Locate the cell with the specified text and output its (X, Y) center coordinate. 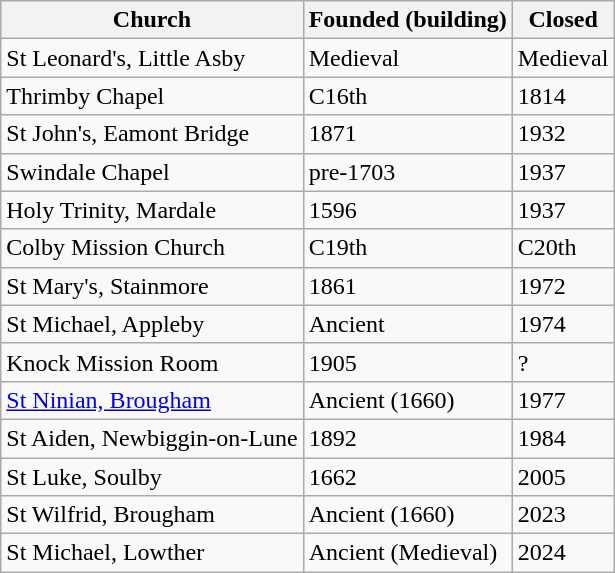
St Michael, Lowther (152, 553)
Knock Mission Room (152, 362)
1972 (563, 286)
C16th (408, 96)
St Aiden, Newbiggin-on-Lune (152, 438)
1662 (408, 477)
Church (152, 20)
pre-1703 (408, 172)
St Mary's, Stainmore (152, 286)
Swindale Chapel (152, 172)
2024 (563, 553)
1977 (563, 400)
1814 (563, 96)
St Wilfrid, Brougham (152, 515)
Closed (563, 20)
? (563, 362)
1974 (563, 324)
1892 (408, 438)
1596 (408, 210)
Founded (building) (408, 20)
1861 (408, 286)
Ancient (Medieval) (408, 553)
1984 (563, 438)
1871 (408, 134)
St Michael, Appleby (152, 324)
Thrimby Chapel (152, 96)
1905 (408, 362)
St Luke, Soulby (152, 477)
2023 (563, 515)
Ancient (408, 324)
2005 (563, 477)
1932 (563, 134)
C20th (563, 248)
St Ninian, Brougham (152, 400)
Colby Mission Church (152, 248)
St Leonard's, Little Asby (152, 58)
St John's, Eamont Bridge (152, 134)
Holy Trinity, Mardale (152, 210)
C19th (408, 248)
